Determine the (X, Y) coordinate at the center of the cell enclosing the given text.  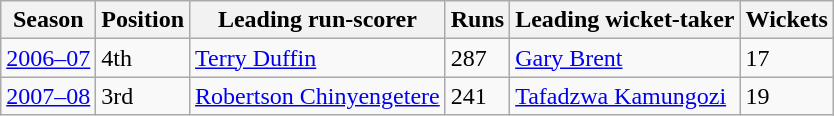
287 (477, 58)
Leading run-scorer (318, 20)
Runs (477, 20)
Season (48, 20)
Leading wicket-taker (625, 20)
2006–07 (48, 58)
Robertson Chinyengetere (318, 96)
4th (143, 58)
241 (477, 96)
Tafadzwa Kamungozi (625, 96)
Terry Duffin (318, 58)
19 (786, 96)
Position (143, 20)
2007–08 (48, 96)
Wickets (786, 20)
Gary Brent (625, 58)
17 (786, 58)
3rd (143, 96)
